Capture the cell that displays the provided text and extract its (x, y) central coordinate. 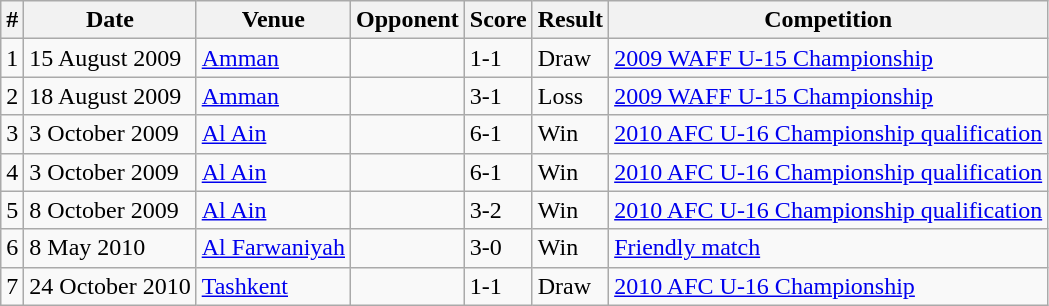
Friendly match (828, 248)
Venue (273, 20)
3 (12, 134)
15 August 2009 (110, 58)
Al Farwaniyah (273, 248)
3-1 (498, 96)
Opponent (408, 20)
3-0 (498, 248)
6 (12, 248)
3-2 (498, 210)
2010 AFC U-16 Championship (828, 286)
4 (12, 172)
Result (570, 20)
Score (498, 20)
5 (12, 210)
Date (110, 20)
24 October 2010 (110, 286)
8 May 2010 (110, 248)
7 (12, 286)
Loss (570, 96)
Competition (828, 20)
2 (12, 96)
8 October 2009 (110, 210)
18 August 2009 (110, 96)
1 (12, 58)
# (12, 20)
Tashkent (273, 286)
